Pinpoint the cell where the given text exists, returning its (x, y) midpoint coordinate. 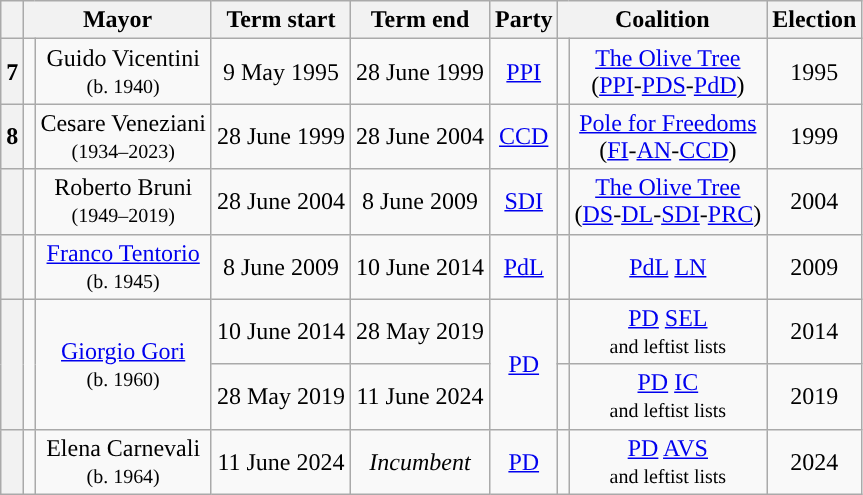
Cesare Veneziani (1934–2023) (124, 136)
Franco Tentorio (b. 1945) (124, 266)
2019 (814, 396)
Party (524, 20)
Election (814, 20)
Giorgio Gori (b. 1960) (124, 364)
Guido Vicentini(b. 1940) (124, 72)
The Olive Tree(DS-DL-SDI-PRC) (668, 202)
Roberto Bruni (1949–2019) (124, 202)
Elena Carnevali (b. 1964) (124, 462)
The Olive Tree(PPI-PDS-PdD) (668, 72)
2024 (814, 462)
CCD (524, 136)
PdL (524, 266)
PdL LN (668, 266)
8 (12, 136)
PD AVSand leftist lists (668, 462)
1999 (814, 136)
7 (12, 72)
Pole for Freedoms(FI-AN-CCD) (668, 136)
Term start (280, 20)
Mayor (118, 20)
Coalition (662, 20)
2014 (814, 332)
PD SELand leftist lists (668, 332)
2009 (814, 266)
PD ICand leftist lists (668, 396)
1995 (814, 72)
Term end (420, 20)
PPI (524, 72)
2004 (814, 202)
Incumbent (420, 462)
9 May 1995 (280, 72)
SDI (524, 202)
